Return the [x, y] coordinate for the center point of the cell that contains the specified text.  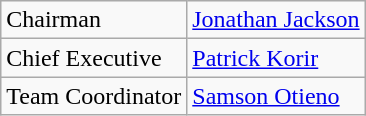
Samson Otieno [276, 96]
Patrick Korir [276, 58]
Team Coordinator [94, 96]
Jonathan Jackson [276, 20]
Chief Executive [94, 58]
Chairman [94, 20]
